From the cell containing the given text, extract its center point as [x, y] coordinate. 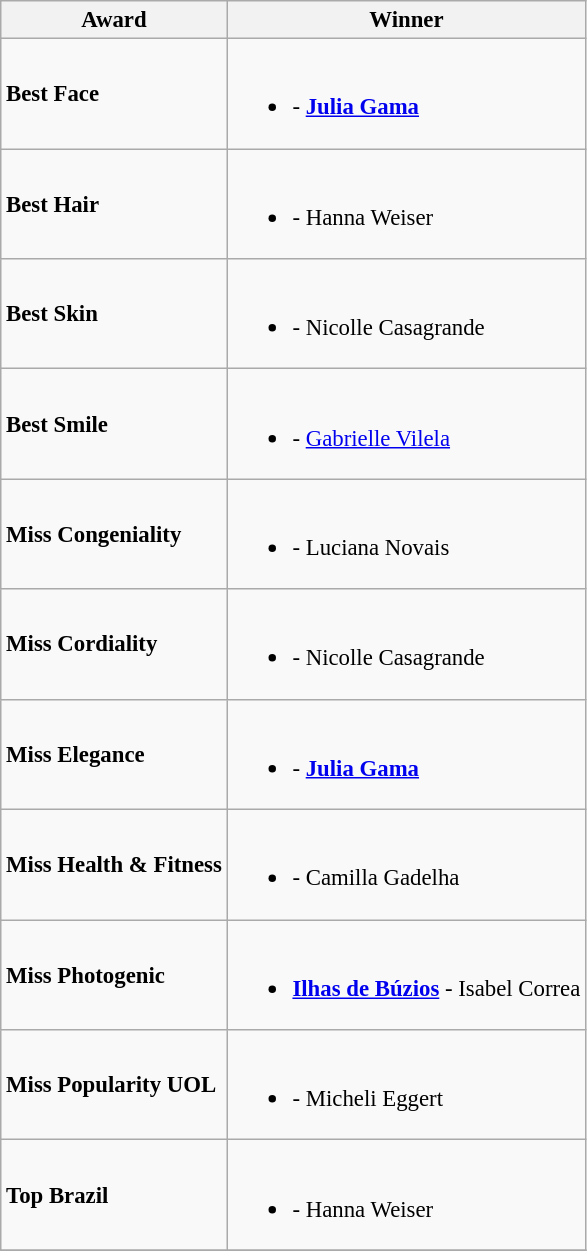
Best Hair [114, 204]
Best Skin [114, 314]
Award [114, 20]
- Camilla Gadelha [406, 865]
Miss Photogenic [114, 975]
Top Brazil [114, 1195]
Miss Congeniality [114, 534]
Miss Health & Fitness [114, 865]
Winner [406, 20]
- Gabrielle Vilela [406, 424]
- Luciana Novais [406, 534]
Miss Elegance [114, 754]
Miss Popularity UOL [114, 1085]
Best Face [114, 94]
Best Smile [114, 424]
Ilhas de Búzios - Isabel Correa [406, 975]
- Micheli Eggert [406, 1085]
Miss Cordiality [114, 644]
